Locate the cell with the specified text and output its (X, Y) center coordinate. 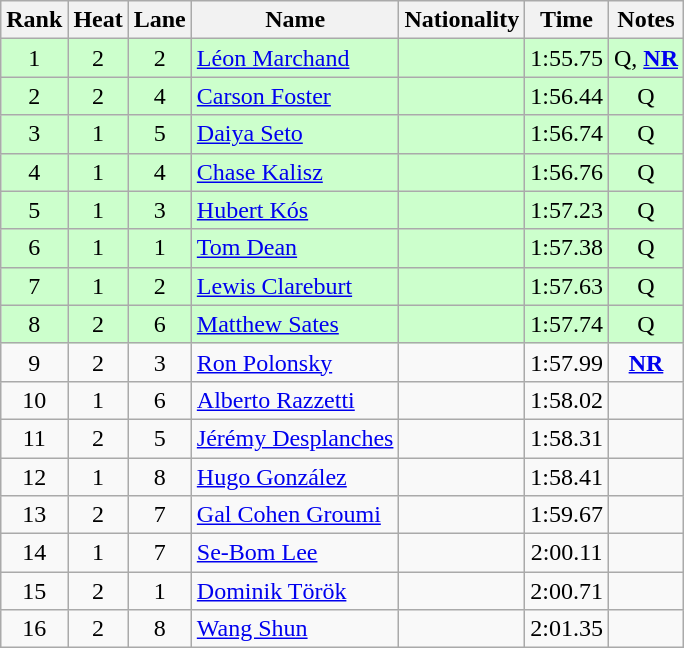
Tom Dean (295, 248)
1:57.23 (567, 210)
Se-Bom Lee (295, 553)
Lewis Clareburt (295, 286)
Q, NR (646, 58)
9 (34, 362)
1:57.74 (567, 324)
16 (34, 629)
Léon Marchand (295, 58)
1:56.44 (567, 96)
Ron Polonsky (295, 362)
Notes (646, 20)
Lane (160, 20)
Wang Shun (295, 629)
1:56.74 (567, 134)
2:00.11 (567, 553)
1:58.41 (567, 477)
1:57.63 (567, 286)
Alberto Razzetti (295, 400)
Gal Cohen Groumi (295, 515)
2:00.71 (567, 591)
Dominik Török (295, 591)
13 (34, 515)
Carson Foster (295, 96)
14 (34, 553)
15 (34, 591)
Matthew Sates (295, 324)
Name (295, 20)
1:58.31 (567, 438)
1:57.38 (567, 248)
Time (567, 20)
10 (34, 400)
1:58.02 (567, 400)
11 (34, 438)
NR (646, 362)
Daiya Seto (295, 134)
Rank (34, 20)
1:59.67 (567, 515)
12 (34, 477)
Chase Kalisz (295, 172)
Hubert Kós (295, 210)
1:57.99 (567, 362)
Nationality (462, 20)
2:01.35 (567, 629)
1:56.76 (567, 172)
1:55.75 (567, 58)
Jérémy Desplanches (295, 438)
Heat (98, 20)
Hugo González (295, 477)
